Extract the [X, Y] coordinate from the center of the cell holding the provided text.  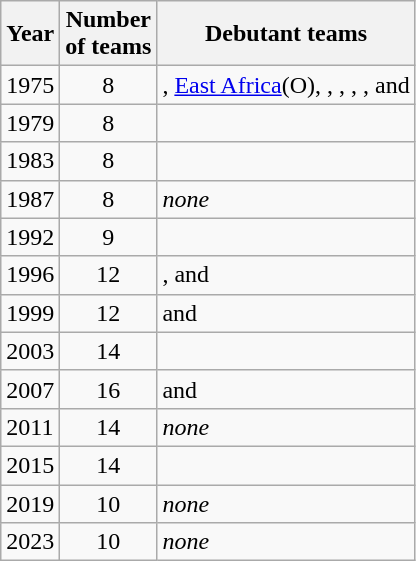
2015 [30, 465]
1996 [30, 275]
2003 [30, 351]
Numberof teams [108, 34]
2019 [30, 503]
1979 [30, 123]
1987 [30, 199]
1975 [30, 85]
16 [108, 389]
1999 [30, 313]
2007 [30, 389]
Debutant teams [286, 34]
, and [286, 275]
1992 [30, 237]
2023 [30, 542]
, East Africa(O), , , , , and [286, 85]
Year [30, 34]
9 [108, 237]
2011 [30, 427]
1983 [30, 161]
